Scan for the cell matching the given text and deliver its (x, y) coordinate at center. 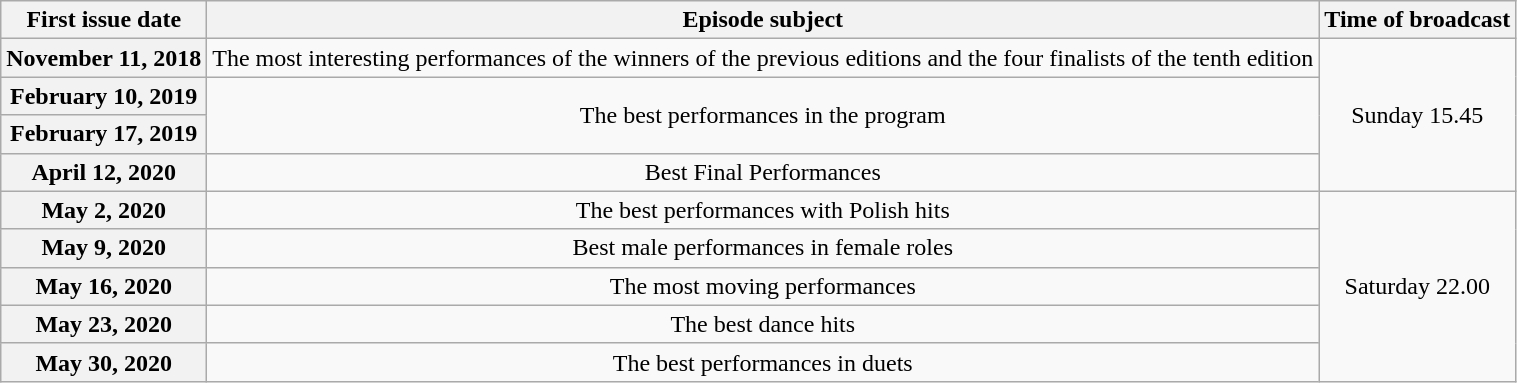
Saturday 22.00 (1418, 286)
The best performances in the program (763, 115)
February 10, 2019 (104, 96)
First issue date (104, 20)
The most moving performances (763, 286)
Best Final Performances (763, 172)
The best performances in duets (763, 362)
Sunday 15.45 (1418, 115)
May 16, 2020 (104, 286)
May 9, 2020 (104, 248)
The most interesting performances of the winners of the previous editions and the four finalists of the tenth edition (763, 58)
April 12, 2020 (104, 172)
May 23, 2020 (104, 324)
Best male performances in female roles (763, 248)
November 11, 2018 (104, 58)
Episode subject (763, 20)
The best performances with Polish hits (763, 210)
The best dance hits (763, 324)
May 2, 2020 (104, 210)
May 30, 2020 (104, 362)
Time of broadcast (1418, 20)
February 17, 2019 (104, 134)
